Identify which cell holds the provided text, then report its (x, y) central coordinate. 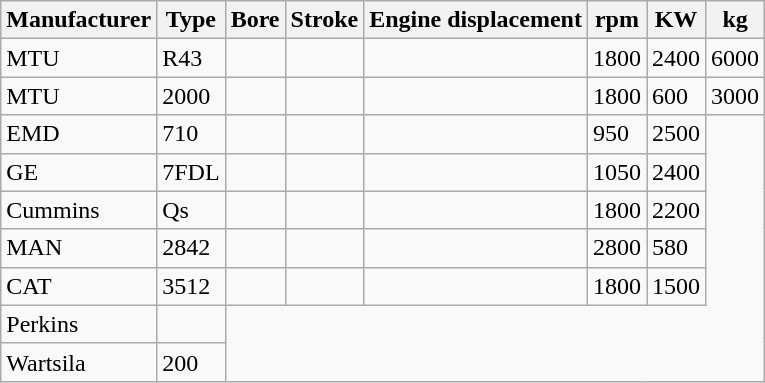
2200 (676, 210)
2500 (676, 134)
KW (676, 20)
kg (736, 20)
6000 (736, 58)
R43 (191, 58)
Cummins (79, 210)
710 (191, 134)
Type (191, 20)
3512 (191, 286)
Wartsila (79, 362)
2842 (191, 248)
Bore (255, 20)
950 (616, 134)
MAN (79, 248)
580 (676, 248)
Manufacturer (79, 20)
EMD (79, 134)
7FDL (191, 172)
1500 (676, 286)
rpm (616, 20)
600 (676, 96)
Stroke (324, 20)
2000 (191, 96)
GE (79, 172)
CAT (79, 286)
Engine displacement (476, 20)
Qs (191, 210)
1050 (616, 172)
200 (191, 362)
3000 (736, 96)
2800 (616, 248)
Perkins (79, 324)
